Detect which cell encompasses the target text, then output its (X, Y) center coordinate. 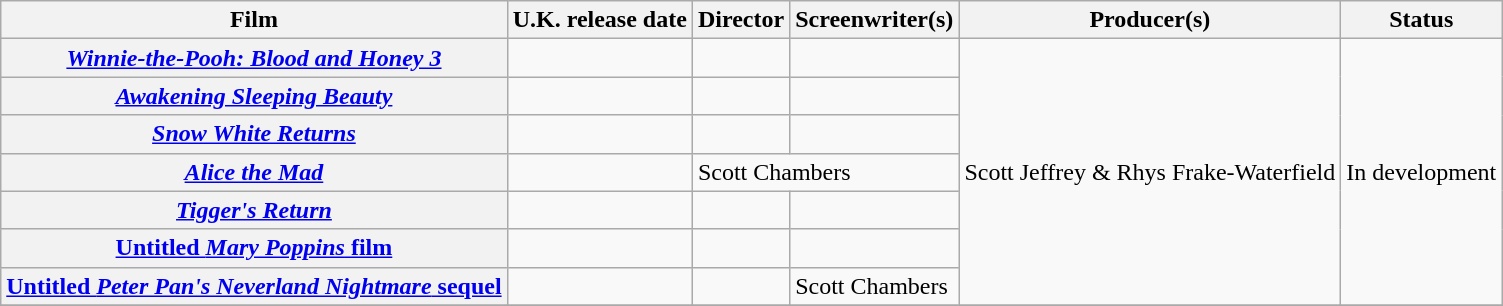
Snow White Returns (254, 134)
Winnie-the-Pooh: Blood and Honey 3 (254, 58)
Untitled Peter Pan's Neverland Nightmare sequel (254, 286)
In development (1422, 172)
Producer(s) (1150, 20)
Scott Jeffrey & Rhys Frake-Waterfield (1150, 172)
Awakening Sleeping Beauty (254, 96)
Tigger's Return (254, 210)
Film (254, 20)
U.K. release date (600, 20)
Status (1422, 20)
Alice the Mad (254, 172)
Director (740, 20)
Screenwriter(s) (874, 20)
Untitled Mary Poppins film (254, 248)
